Provide the (x, y) coordinate of the cell's center where the given text is located.  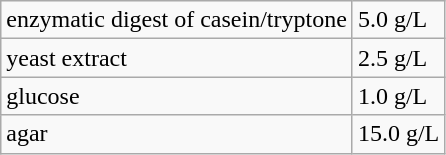
glucose (177, 96)
2.5 g/L (398, 58)
yeast extract (177, 58)
5.0 g/L (398, 20)
15.0 g/L (398, 134)
1.0 g/L (398, 96)
enzymatic digest of casein/tryptone (177, 20)
agar (177, 134)
